Scan for the cell matching the given text and deliver its [x, y] coordinate at center. 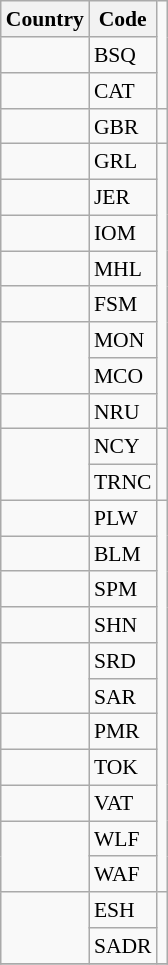
Country [45, 19]
SHN [123, 625]
WLF [123, 839]
Code [123, 19]
CAT [123, 91]
PLW [123, 518]
BLM [123, 554]
MCO [123, 376]
BSQ [123, 55]
NCY [123, 447]
JER [123, 197]
MHL [123, 269]
SRD [123, 661]
MON [123, 340]
TRNC [123, 482]
SADR [123, 946]
SPM [123, 589]
NRU [123, 411]
WAF [123, 874]
FSM [123, 304]
TOK [123, 767]
ESH [123, 910]
VAT [123, 803]
GBR [123, 126]
IOM [123, 233]
PMR [123, 732]
GRL [123, 162]
SAR [123, 696]
